Search for the cell housing the specified text and yield its (x, y) center coordinate. 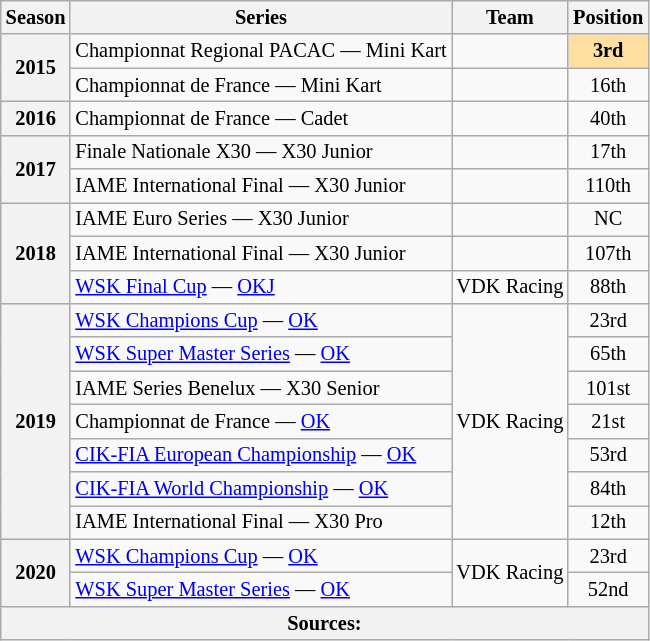
65th (608, 354)
IAME International Final — X30 Pro (260, 522)
Series (260, 17)
WSK Final Cup — OKJ (260, 287)
Championnat de France — OK (260, 421)
Sources: (324, 623)
21st (608, 421)
Championnat de France — Cadet (260, 118)
Season (36, 17)
84th (608, 489)
2017 (36, 168)
CIK-FIA European Championship — OK (260, 455)
2018 (36, 252)
Championnat Regional PACAC — Mini Kart (260, 51)
IAME Series Benelux — X30 Senior (260, 388)
2020 (36, 572)
52nd (608, 589)
IAME Euro Series — X30 Junior (260, 219)
40th (608, 118)
53rd (608, 455)
Team (510, 17)
NC (608, 219)
CIK-FIA World Championship — OK (260, 489)
Championnat de France — Mini Kart (260, 85)
17th (608, 152)
3rd (608, 51)
101st (608, 388)
110th (608, 186)
2016 (36, 118)
88th (608, 287)
Finale Nationale X30 — X30 Junior (260, 152)
2019 (36, 421)
107th (608, 253)
Position (608, 17)
16th (608, 85)
12th (608, 522)
2015 (36, 68)
